Return [x, y] of the center of cell containing provided text 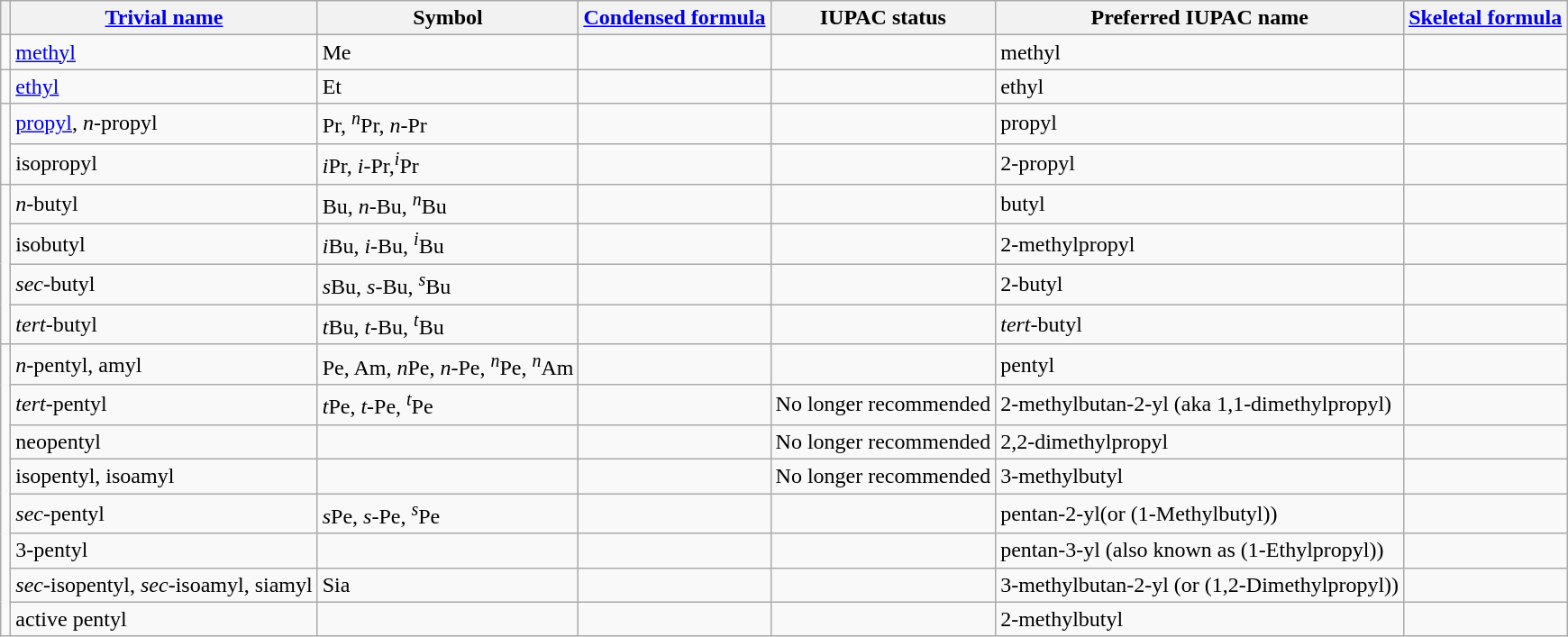
IUPAC status [883, 18]
3-pentyl [164, 551]
Sia [448, 585]
propyl, n-propyl [164, 124]
pentan-2-yl(or (1-Methylbutyl)) [1200, 514]
Symbol [448, 18]
2-methylbutyl [1200, 619]
2-methylbutan-2-yl (aka 1,1-dimethylpropyl) [1200, 405]
2-methylpropyl [1200, 245]
2-butyl [1200, 285]
Trivial name [164, 18]
iBu, i-Bu, iBu [448, 245]
active pentyl [164, 619]
neopentyl [164, 441]
Skeletal formula [1485, 18]
3-methylbutyl [1200, 476]
Pr, nPr, n-Pr [448, 124]
n-pentyl, amyl [164, 364]
Preferred IUPAC name [1200, 18]
isopropyl [164, 164]
sPe, s-Pe, sPe [448, 514]
iPr, i-Pr,iPr [448, 164]
sec-pentyl [164, 514]
sec-butyl [164, 285]
Condensed formula [674, 18]
3-methylbutan-2-yl (or (1,2-Dimethylpropyl)) [1200, 585]
Ме [448, 52]
Bu, n-Bu, nBu [448, 204]
2-propyl [1200, 164]
sec-isopentyl, sec-isoamyl, siamyl [164, 585]
tPe, t-Pe, tPe [448, 405]
isopentyl, isoamyl [164, 476]
n-butyl [164, 204]
pentan-3-yl (also known as (1-Ethylpropyl)) [1200, 551]
pentyl [1200, 364]
sBu, s-Bu, sBu [448, 285]
isobutyl [164, 245]
tBu, t-Bu, tBu [448, 324]
2,2-dimethylpropyl [1200, 441]
butyl [1200, 204]
tert-pentyl [164, 405]
propyl [1200, 124]
Et [448, 86]
Pe, Am, nPe, n-Pe, nPe, nAm [448, 364]
